Search for the cell housing the specified text and yield its [x, y] center coordinate. 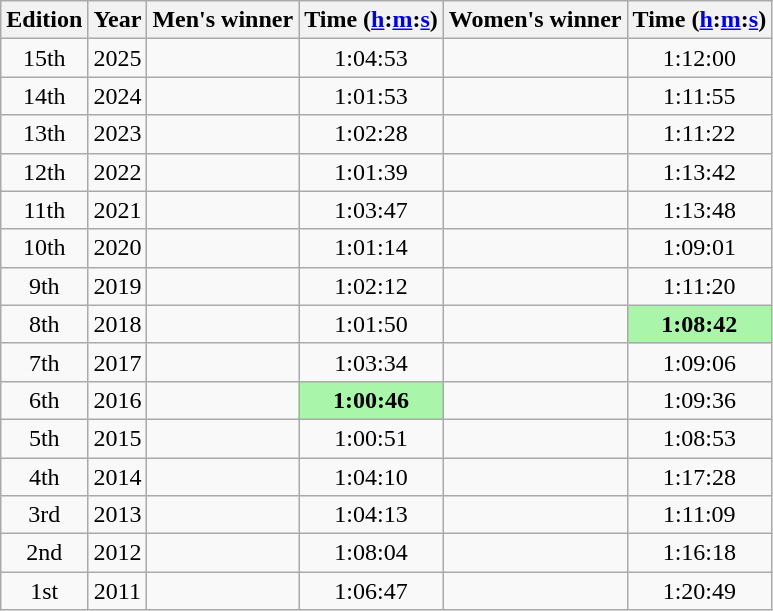
2015 [118, 438]
2012 [118, 553]
1:13:48 [700, 210]
1:03:47 [372, 210]
1:09:01 [700, 248]
1:01:53 [372, 96]
2013 [118, 515]
1:08:42 [700, 324]
2022 [118, 172]
1:20:49 [700, 591]
1:11:55 [700, 96]
2025 [118, 58]
2024 [118, 96]
2021 [118, 210]
1:00:46 [372, 400]
1:04:53 [372, 58]
11th [44, 210]
2014 [118, 477]
1:09:06 [700, 362]
1:08:53 [700, 438]
1st [44, 591]
15th [44, 58]
7th [44, 362]
Women's winner [535, 20]
1:01:50 [372, 324]
2017 [118, 362]
1:12:00 [700, 58]
10th [44, 248]
1:06:47 [372, 591]
1:01:14 [372, 248]
1:02:28 [372, 134]
14th [44, 96]
8th [44, 324]
1:17:28 [700, 477]
2nd [44, 553]
2023 [118, 134]
12th [44, 172]
Edition [44, 20]
1:13:42 [700, 172]
1:02:12 [372, 286]
5th [44, 438]
2016 [118, 400]
2018 [118, 324]
1:09:36 [700, 400]
1:01:39 [372, 172]
1:16:18 [700, 553]
1:11:09 [700, 515]
1:03:34 [372, 362]
1:04:10 [372, 477]
3rd [44, 515]
2020 [118, 248]
6th [44, 400]
1:11:22 [700, 134]
Men's winner [223, 20]
2019 [118, 286]
1:08:04 [372, 553]
2011 [118, 591]
13th [44, 134]
1:11:20 [700, 286]
9th [44, 286]
4th [44, 477]
1:04:13 [372, 515]
Year [118, 20]
1:00:51 [372, 438]
